Find where the given text appears and provide that cell's center as (X, Y) coordinate. 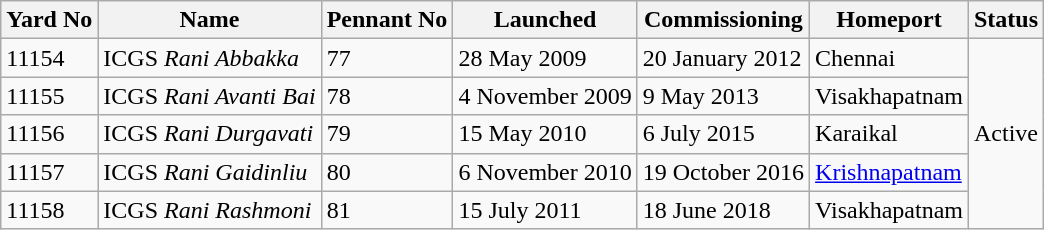
Chennai (890, 58)
Yard No (50, 20)
9 May 2013 (723, 96)
Active (1006, 134)
18 June 2018 (723, 210)
ICGS Rani Avanti Bai (210, 96)
Status (1006, 20)
81 (387, 210)
11154 (50, 58)
6 November 2010 (545, 172)
77 (387, 58)
Launched (545, 20)
79 (387, 134)
15 July 2011 (545, 210)
6 July 2015 (723, 134)
11157 (50, 172)
ICGS Rani Rashmoni (210, 210)
19 October 2016 (723, 172)
20 January 2012 (723, 58)
ICGS Rani Abbakka (210, 58)
15 May 2010 (545, 134)
Krishnapatnam (890, 172)
ICGS Rani Durgavati (210, 134)
78 (387, 96)
Commissioning (723, 20)
4 November 2009 (545, 96)
Homeport (890, 20)
11155 (50, 96)
28 May 2009 (545, 58)
ICGS Rani Gaidinliu (210, 172)
11158 (50, 210)
11156 (50, 134)
Name (210, 20)
Pennant No (387, 20)
Karaikal (890, 134)
80 (387, 172)
